Pinpoint the cell where the given text exists, returning its [X, Y] midpoint coordinate. 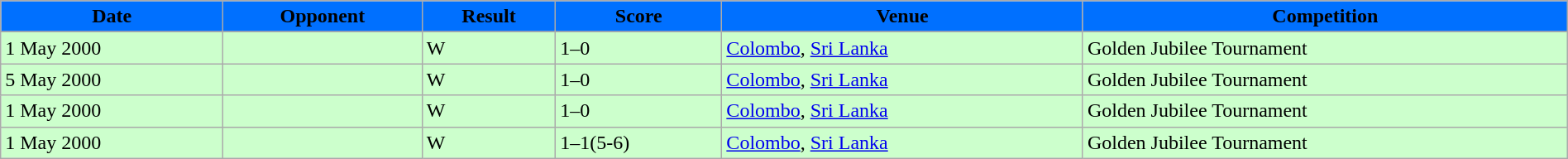
Result [489, 17]
Date [112, 17]
1–1(5-6) [638, 142]
Competition [1325, 17]
Venue [903, 17]
Opponent [323, 17]
5 May 2000 [112, 79]
Score [638, 17]
